Pinpoint the cell where the given text exists, returning its (X, Y) midpoint coordinate. 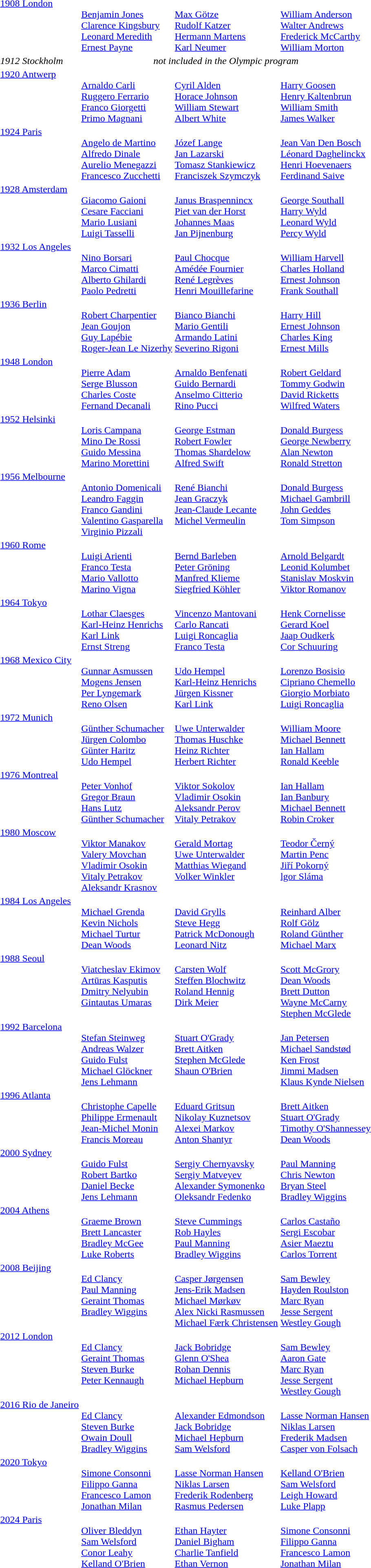
William MooreMichael BennettIan HallamRonald Keeble (325, 739)
René BianchiJean GraczykJean-Claude LecanteMichel Vermeulin (226, 504)
Harry HillErnest JohnsonCharles KingErnest Mills (325, 326)
Vincenzo MantovaniCarlo RancatiLuigi RoncagliaFranco Testa (226, 624)
Harry GoosenHenry KaltenbrunWilliam SmithJames Walker (325, 96)
Antonio DomenicaliLeandro FagginFranco GandiniValentino GasparellaVirginio Pizzali (127, 504)
Graeme Brown Brett Lancaster Bradley McGee Luke Roberts (127, 1232)
Günther SchumacherJürgen ColomboGünter HaritzUdo Hempel (127, 739)
Bianco BianchiMario GentiliArmando LatiniSeverino Rigoni (226, 326)
Donald BurgessMichael GambrillJohn GeddesTom Simpson (325, 504)
Jean Van Den BoschLéonard DaghelinckxHenri HoevenaersFerdinand Saive (325, 154)
Carlos Castaño Sergi Escobar Asier Maeztu Carlos Torrent (325, 1232)
Ed ClancySteven BurkeOwain DoullBradley Wiggins (127, 1427)
Gerald MortagUwe UnterwalderMatthias WiegandVolker Winkler (226, 860)
Carsten WolfSteffen BlochwitzRoland HennigDirk Meier (226, 986)
Teodor ČernýMartin PencJiří Pokornýlgor Sláma (325, 860)
Peter VonhofGregor BraunHans LutzGünther Schumacher (127, 797)
Lothar ClaesgesKarl-Heinz HenrichsKarl LinkErnst Streng (127, 624)
Stefan SteinwegAndreas WalzerGuido FulstMichael GlöcknerJens Lehmann (127, 1054)
William HarvellCharles HollandErnest JohnsonFrank Southall (325, 269)
Uwe UnterwalderThomas HuschkeHeinz RichterHerbert Richter (226, 739)
Giacomo GaioniCesare FaccianiMario LusianiLuigi Tasselli (127, 211)
Henk CornelisseGerard KoelJaap OudkerkCor Schuuring (325, 624)
Lorenzo BosisioCipriano ChemelloGiorgio MorbiatoLuigi Roncaglia (325, 682)
George EstmanRobert FowlerThomas ShardelowAlfred Swift (226, 441)
Lasse Norman HansenNiklas LarsenFrederik MadsenCasper von Folsach (325, 1427)
Brett AitkenStuart O'GradyTimothy O'ShannesseyDean Woods (325, 1117)
Christophe CapellePhilippe ErmenaultJean-Michel MoninFrancis Moreau (127, 1117)
Jack BobridgeGlenn O'SheaRohan DennisMichael Hepburn (226, 1364)
Ed ClancyPaul ManningGeraint ThomasBradley Wiggins (127, 1295)
George SouthallHarry WyldLeonard WyldPercy Wyld (325, 211)
Eduard GritsunNikolay KuznetsovAlexei MarkovAnton Shantyr (226, 1117)
Luigi ArientiFranco TestaMario VallottoMarino Vigna (127, 567)
Viktor ManakovValery MovchanVladimir OsokinVitaly PetrakovAleksandr Krasnov (127, 860)
Janus BraspennincxPiet van der HorstJohannes MaasJan Pijnenburg (226, 211)
Robert GeldardTommy GodwinDavid RickettsWilfred Waters (325, 384)
Alexander EdmondsonJack BobridgeMichael HepburnSam Welsford (226, 1427)
Józef LangeJan LazarskiTomasz StankiewiczFranciszek Szymczyk (226, 154)
Ian HallamIan BanburyMichael BennettRobin Croker (325, 797)
Sergiy ChernyavskySergiy MatveyevAlexander SymonenkoOleksandr Fedenko (226, 1175)
Nino BorsariMarco CimattiAlberto GhilardiPaolo Pedretti (127, 269)
Paul ManningChris NewtonBryan SteelBradley Wiggins (325, 1175)
Bernd BarlebenPeter GröningManfred KliemeSiegfried Köhler (226, 567)
Cyril AldenHorace JohnsonWilliam StewartAlbert White (226, 96)
Gunnar AsmussenMogens JensenPer LyngemarkReno Olsen (127, 682)
Paul ChocqueAmédée FournierRené LegrèvesHenri Mouillefarine (226, 269)
Udo HempelKarl-Heinz HenrichsJürgen KissnerKarl Link (226, 682)
Guido FulstRobert BartkoDaniel BeckeJens Lehmann (127, 1175)
Arnaldo BenfenatiGuido BernardiAnselmo CitterioRino Pucci (226, 384)
Simone ConsonniFilippo GannaFrancesco LamonJonathan Milan (127, 1484)
Reinhard AlberRolf GölzRoland GüntherMichael Marx (325, 923)
Kelland O'BrienSam WelsfordLeigh HowardLuke Plapp (325, 1484)
Loris CampanaMino De RossiGuido MessinaMarino Morettini (127, 441)
Steve Cummings Rob Hayles Paul Manning Bradley Wiggins (226, 1232)
Jan PetersenMichael SandstødKen FrostJimmi MadsenKlaus Kynde Nielsen (325, 1054)
Robert CharpentierJean GoujonGuy LapébieRoger-Jean Le Nizerhy (127, 326)
Viktor SokolovVladimir OsokinAleksandr PerovVitaly Petrakov (226, 797)
Viatcheslav EkimovArtūras KasputisDmitry NelyubinGintautas Umaras (127, 986)
Angelo de MartinoAlfredo DinaleAurelio MenegazziFrancesco Zucchetti (127, 154)
Sam BewleyHayden RoulstonMarc RyanJesse SergentWestley Gough (325, 1295)
Scott McGroryDean WoodsBrett DuttonWayne McCarnyStephen McGlede (325, 986)
Lasse Norman HansenNiklas LarsenFrederik RodenbergRasmus Pedersen (226, 1484)
Ed ClancyGeraint ThomasSteven BurkePeter Kennaugh (127, 1364)
Stuart O'GradyBrett AitkenStephen McGledeShaun O'Brien (226, 1054)
Casper JørgensenJens-Erik MadsenMichael MørkøvAlex Nicki RasmussenMichael Færk Christensen (226, 1295)
Sam BewleyAaron GateMarc RyanJesse SergentWestley Gough (325, 1364)
Michael GrendaKevin NicholsMichael TurturDean Woods (127, 923)
Arnold BelgardtLeonid KolumbetStanislav MoskvinViktor Romanov (325, 567)
David GryllsSteve HeggPatrick McDonoughLeonard Nitz (226, 923)
Arnaldo CarliRuggero FerrarioFranco GiorgettiPrimo Magnani (127, 96)
Donald BurgessGeorge NewberryAlan NewtonRonald Stretton (325, 441)
Pierre AdamSerge BlussonCharles CosteFernand Decanali (127, 384)
